Return [X, Y] of the center of cell containing provided text 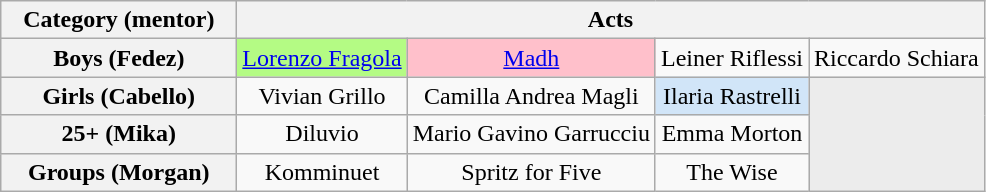
Category (mentor) [119, 20]
Riccardo Schiara [896, 58]
Diluvio [322, 134]
Madh [531, 58]
Groups (Morgan) [119, 172]
Leiner Riflessi [732, 58]
The Wise [732, 172]
Ilaria Rastrelli [732, 96]
Boys (Fedez) [119, 58]
Vivian Grillo [322, 96]
Camilla Andrea Magli [531, 96]
Acts [610, 20]
Komminuet [322, 172]
Emma Morton [732, 134]
Girls (Cabello) [119, 96]
Spritz for Five [531, 172]
Lorenzo Fragola [322, 58]
Mario Gavino Garrucciu [531, 134]
25+ (Mika) [119, 134]
